Pinpoint the cell where the given text exists, returning its [x, y] midpoint coordinate. 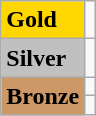
Silver [43, 58]
Bronze [43, 96]
Gold [43, 20]
